Return the [x, y] coordinate for the center point of the cell that contains the specified text.  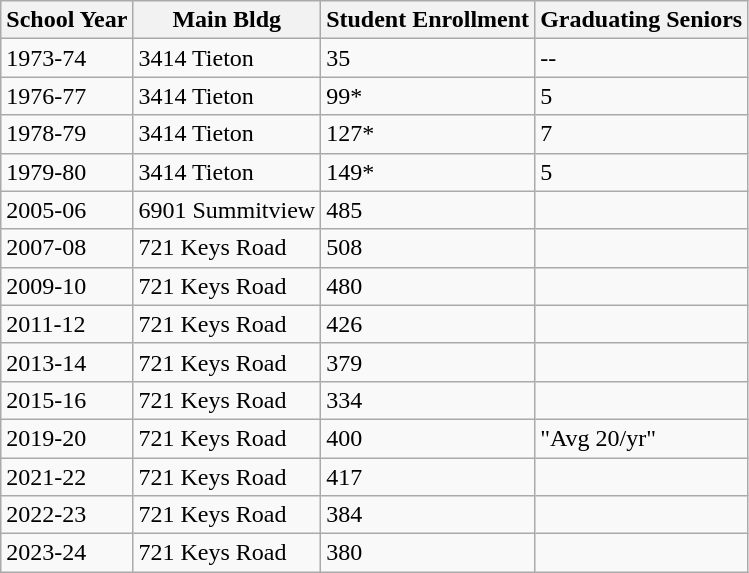
2007-08 [67, 248]
380 [428, 553]
400 [428, 438]
1979-80 [67, 172]
School Year [67, 20]
334 [428, 400]
149* [428, 172]
-- [642, 58]
384 [428, 515]
99* [428, 96]
6901 Summitview [227, 210]
1976-77 [67, 96]
2009-10 [67, 286]
Graduating Seniors [642, 20]
508 [428, 248]
2015-16 [67, 400]
2011-12 [67, 324]
Student Enrollment [428, 20]
7 [642, 134]
379 [428, 362]
2005-06 [67, 210]
Main Bldg [227, 20]
"Avg 20/yr" [642, 438]
35 [428, 58]
2022-23 [67, 515]
2013-14 [67, 362]
417 [428, 477]
1978-79 [67, 134]
480 [428, 286]
485 [428, 210]
426 [428, 324]
2023-24 [67, 553]
127* [428, 134]
2019-20 [67, 438]
2021-22 [67, 477]
1973-74 [67, 58]
